Return the [x, y] coordinate for the center point of the cell that contains the specified text.  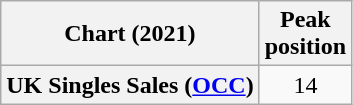
14 [305, 85]
Chart (2021) [130, 34]
Peak position [305, 34]
UK Singles Sales (OCC) [130, 85]
